Extract the (X, Y) coordinate from the center of the cell holding the provided text.  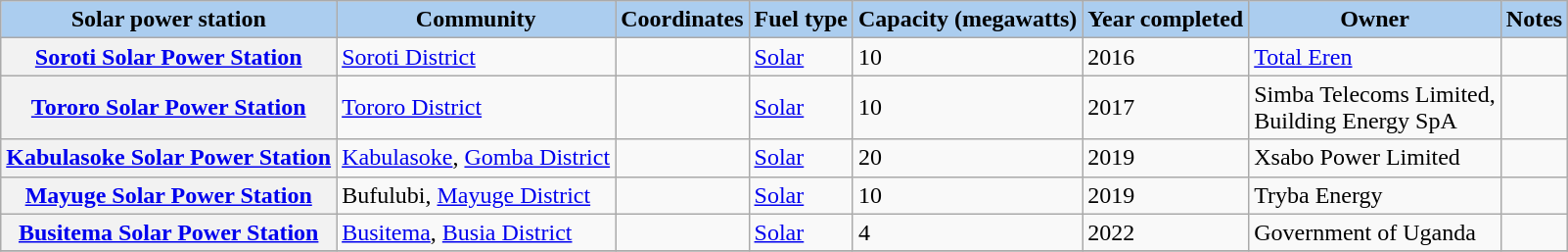
Mayuge Solar Power Station (168, 195)
4 (967, 232)
Xsabo Power Limited (1375, 158)
Bufulubi, Mayuge District (476, 195)
Kabulasoke, Gomba District (476, 158)
Busitema, Busia District (476, 232)
Tryba Energy (1375, 195)
20 (967, 158)
Solar power station (168, 20)
2017 (1166, 108)
Community (476, 20)
Tororo Solar Power Station (168, 108)
Tororo District (476, 108)
Government of Uganda (1375, 232)
Capacity (megawatts) (967, 20)
Owner (1375, 20)
2016 (1166, 57)
Coordinates (682, 20)
Soroti District (476, 57)
Busitema Solar Power Station (168, 232)
Soroti Solar Power Station (168, 57)
2022 (1166, 232)
Simba Telecoms Limited,Building Energy SpA (1375, 108)
Kabulasoke Solar Power Station (168, 158)
Year completed (1166, 20)
Fuel type (801, 20)
Total Eren (1375, 57)
Notes (1534, 20)
